Search for the cell housing the specified text and yield its [x, y] center coordinate. 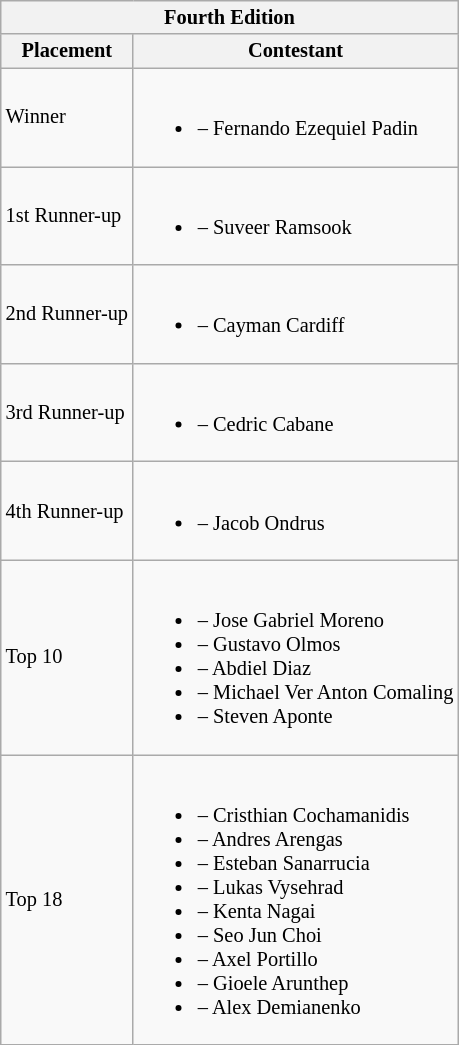
– Suveer Ramsook [296, 215]
– Fernando Ezequiel Padin [296, 117]
– Cedric Cabane [296, 412]
Winner [67, 117]
– Cayman Cardiff [296, 314]
4th Runner-up [67, 510]
– Jose Gabriel Moreno – Gustavo Olmos – Abdiel Diaz – Michael Ver Anton Comaling – Steven Aponte [296, 657]
1st Runner-up [67, 215]
2nd Runner-up [67, 314]
3rd Runner-up [67, 412]
Top 10 [67, 657]
– Jacob Ondrus [296, 510]
Contestant [296, 51]
Placement [67, 51]
Top 18 [67, 899]
Fourth Edition [230, 17]
